From the cell containing the given text, extract its center point as [x, y] coordinate. 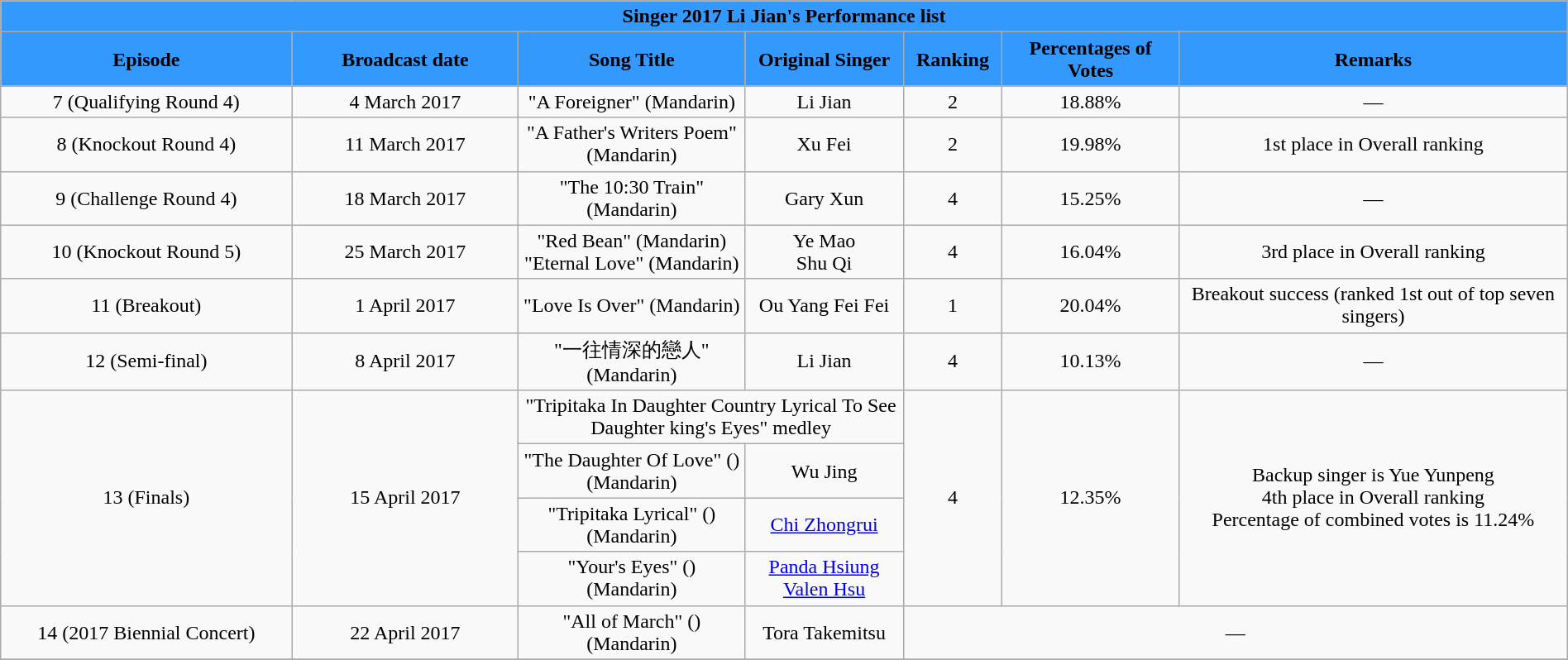
12.35% [1091, 498]
Chi Zhongrui [824, 524]
19.98% [1091, 144]
"Love Is Over" (Mandarin) [632, 306]
10.13% [1091, 361]
Wu Jing [824, 471]
"Tripitaka In Daughter Country Lyrical To See Daughter king's Eyes" medley [711, 417]
"Red Bean" (Mandarin) "Eternal Love" (Mandarin) [632, 251]
16.04% [1091, 251]
13 (Finals) [146, 498]
"The 10:30 Train" (Mandarin) [632, 198]
"Tripitaka Lyrical" () (Mandarin) [632, 524]
8 (Knockout Round 4) [146, 144]
"Your's Eyes" () (Mandarin) [632, 579]
4 March 2017 [405, 102]
15.25% [1091, 198]
1st place in Overall ranking [1374, 144]
Breakout success (ranked 1st out of top seven singers) [1374, 306]
7 (Qualifying Round 4) [146, 102]
15 April 2017 [405, 498]
Ou Yang Fei Fei [824, 306]
Tora Takemitsu [824, 632]
18 March 2017 [405, 198]
14 (2017 Biennial Concert) [146, 632]
Song Title [632, 60]
22 April 2017 [405, 632]
Backup singer is Yue Yunpeng4th place in Overall rankingPercentage of combined votes is 11.24% [1374, 498]
3rd place in Overall ranking [1374, 251]
1 April 2017 [405, 306]
"A Foreigner" (Mandarin) [632, 102]
1 [953, 306]
8 April 2017 [405, 361]
"一往情深的戀人" (Mandarin) [632, 361]
12 (Semi-final) [146, 361]
18.88% [1091, 102]
11 (Breakout) [146, 306]
Gary Xun [824, 198]
Ye MaoShu Qi [824, 251]
Episode [146, 60]
"The Daughter Of Love" () (Mandarin) [632, 471]
Remarks [1374, 60]
9 (Challenge Round 4) [146, 198]
"All of March" () (Mandarin) [632, 632]
Panda Hsiung Valen Hsu [824, 579]
Broadcast date [405, 60]
10 (Knockout Round 5) [146, 251]
"A Father's Writers Poem" (Mandarin) [632, 144]
20.04% [1091, 306]
Original Singer [824, 60]
Xu Fei [824, 144]
Singer 2017 Li Jian's Performance list [784, 17]
Ranking [953, 60]
11 March 2017 [405, 144]
25 March 2017 [405, 251]
Percentages of Votes [1091, 60]
